Locate the cell with the specified text and output its (X, Y) center coordinate. 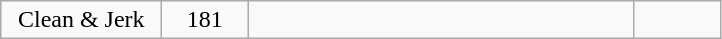
Clean & Jerk (82, 20)
181 (205, 20)
